Return the (x, y) coordinate for the center point of the cell that contains the specified text.  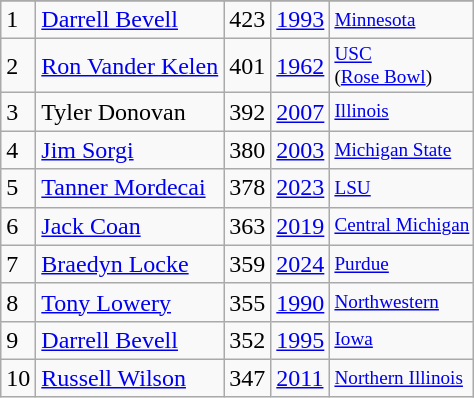
1 (18, 20)
Russell Wilson (130, 378)
3 (18, 112)
Michigan State (402, 150)
363 (248, 226)
1995 (300, 340)
1990 (300, 302)
5 (18, 188)
2024 (300, 264)
401 (248, 66)
355 (248, 302)
2 (18, 66)
2019 (300, 226)
Jim Sorgi (130, 150)
Northwestern (402, 302)
359 (248, 264)
Purdue (402, 264)
2007 (300, 112)
Northern Illinois (402, 378)
Central Michigan (402, 226)
1962 (300, 66)
Braedyn Locke (130, 264)
10 (18, 378)
Ron Vander Kelen (130, 66)
347 (248, 378)
Tanner Mordecai (130, 188)
6 (18, 226)
9 (18, 340)
2011 (300, 378)
Minnesota (402, 20)
352 (248, 340)
2003 (300, 150)
2023 (300, 188)
USC(Rose Bowl) (402, 66)
Tyler Donovan (130, 112)
423 (248, 20)
7 (18, 264)
LSU (402, 188)
392 (248, 112)
Tony Lowery (130, 302)
Iowa (402, 340)
8 (18, 302)
4 (18, 150)
380 (248, 150)
378 (248, 188)
Jack Coan (130, 226)
Illinois (402, 112)
1993 (300, 20)
